Extract the (x, y) coordinate from the center of the cell holding the provided text.  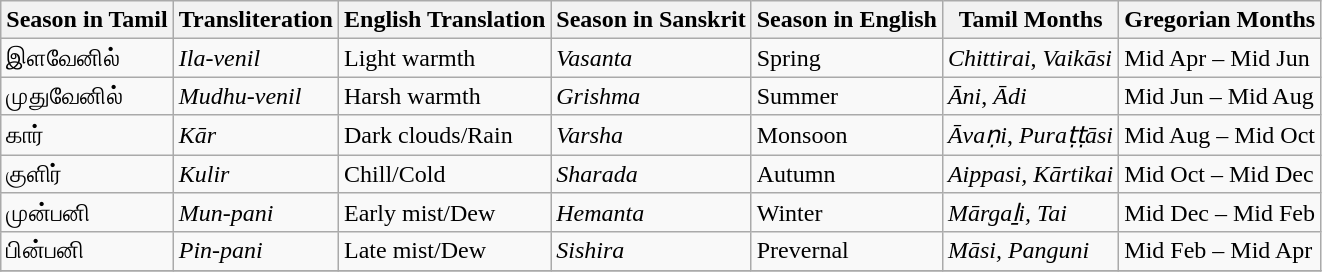
Dark clouds/Rain (445, 135)
Māsi, Panguni (1030, 251)
Varsha (651, 135)
Monsoon (846, 135)
Season in English (846, 20)
Pin-pani (256, 251)
Kār (256, 135)
முதுவேனில் (87, 96)
Mid Oct – Mid Dec (1220, 173)
Kulir (256, 173)
Light warmth (445, 58)
Season in Tamil (87, 20)
Mun-pani (256, 213)
Tamil Months (1030, 20)
Season in Sanskrit (651, 20)
Hemanta (651, 213)
இளவேனில் (87, 58)
குளிர் (87, 173)
English Translation (445, 20)
Summer (846, 96)
Late mist/Dew (445, 251)
Āvaṇi, Puraṭṭāsi (1030, 135)
Mudhu-venil (256, 96)
Transliteration (256, 20)
பின்பனி (87, 251)
Vasanta (651, 58)
Chittirai, Vaikāsi (1030, 58)
Prevernal (846, 251)
முன்பனி (87, 213)
Grishma (651, 96)
Mārgaḻi, Tai (1030, 213)
Winter (846, 213)
Autumn (846, 173)
Spring (846, 58)
Ila-venil (256, 58)
Chill/Cold (445, 173)
Harsh warmth (445, 96)
Mid Feb – Mid Apr (1220, 251)
Sishira (651, 251)
கார் (87, 135)
Aippasi, Kārtikai (1030, 173)
Sharada (651, 173)
Mid Apr – Mid Jun (1220, 58)
Early mist/Dew (445, 213)
Mid Dec – Mid Feb (1220, 213)
Mid Aug – Mid Oct (1220, 135)
Āni, Ādi (1030, 96)
Mid Jun – Mid Aug (1220, 96)
Gregorian Months (1220, 20)
